Search for the cell housing the specified text and yield its (x, y) center coordinate. 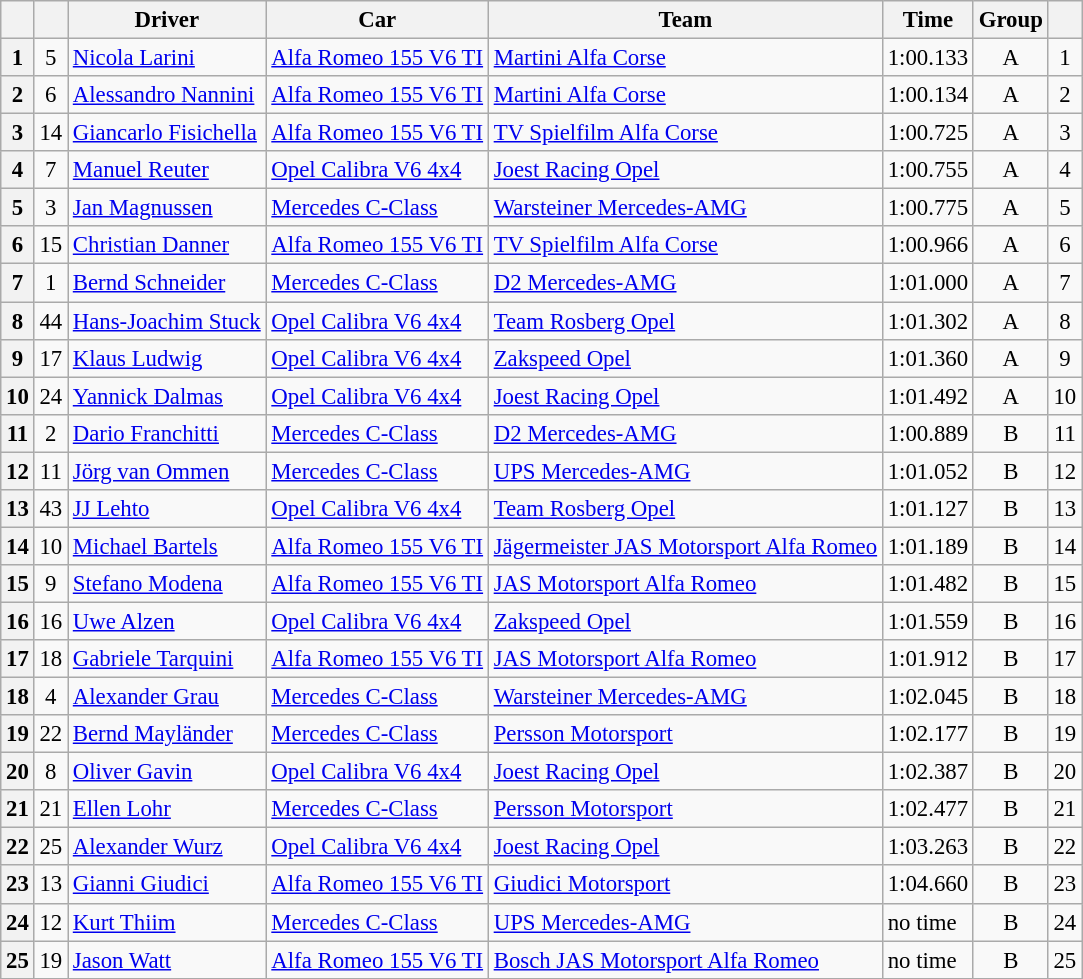
Nicola Larini (168, 58)
Giancarlo Fisichella (168, 133)
1:00.775 (928, 208)
Christian Danner (168, 245)
Jörg van Ommen (168, 471)
1:01.559 (928, 621)
1:01.912 (928, 659)
1:00.133 (928, 58)
1:01.127 (928, 509)
Bernd Schneider (168, 283)
Group (1010, 20)
1:00.725 (928, 133)
1:00.134 (928, 95)
Klaus Ludwig (168, 358)
Giudici Motorsport (685, 885)
Oliver Gavin (168, 772)
Jan Magnussen (168, 208)
Gianni Giudici (168, 885)
Ellen Lohr (168, 809)
1:00.966 (928, 245)
Team (685, 20)
Jason Watt (168, 960)
1:02.045 (928, 697)
Kurt Thiim (168, 922)
Hans-Joachim Stuck (168, 321)
1:01.000 (928, 283)
1:01.492 (928, 396)
Alexander Grau (168, 697)
Car (377, 20)
Michael Bartels (168, 546)
Driver (168, 20)
1:02.177 (928, 734)
Bernd Mayländer (168, 734)
Gabriele Tarquini (168, 659)
Alexander Wurz (168, 847)
1:01.052 (928, 471)
1:01.360 (928, 358)
Time (928, 20)
1:04.660 (928, 885)
Manuel Reuter (168, 170)
1:01.482 (928, 584)
44 (50, 321)
Bosch JAS Motorsport Alfa Romeo (685, 960)
1:02.477 (928, 809)
Yannick Dalmas (168, 396)
JJ Lehto (168, 509)
1:00.889 (928, 433)
Uwe Alzen (168, 621)
1:02.387 (928, 772)
Jägermeister JAS Motorsport Alfa Romeo (685, 546)
Alessandro Nannini (168, 95)
1:01.302 (928, 321)
1:00.755 (928, 170)
1:01.189 (928, 546)
1:03.263 (928, 847)
Stefano Modena (168, 584)
43 (50, 509)
Dario Franchitti (168, 433)
